Output the [X, Y] coordinate of the center of the cell containing the given text.  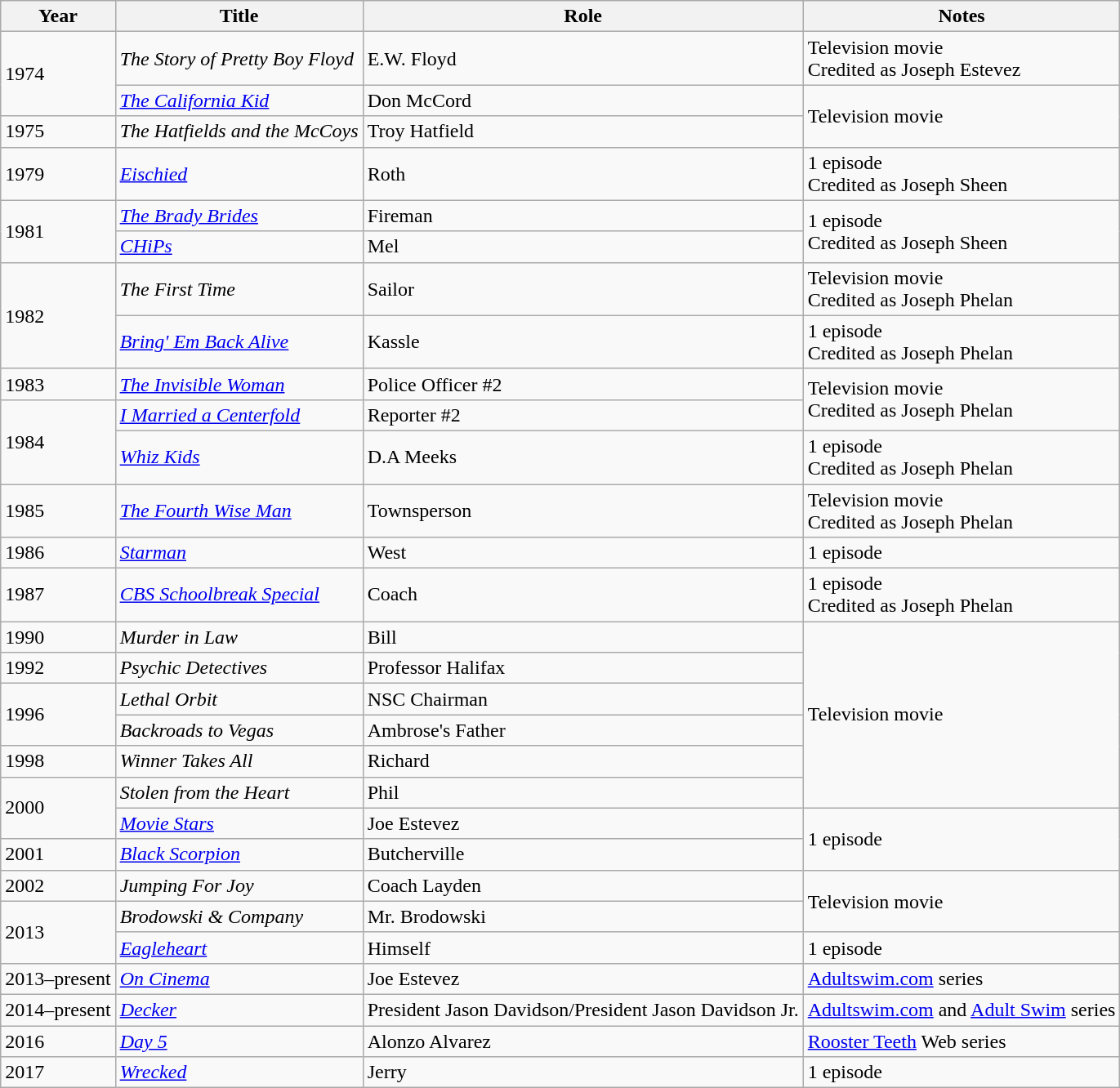
Jerry [583, 1072]
CHiPs [239, 247]
Ambrose's Father [583, 730]
1985 [58, 510]
Murder in Law [239, 637]
2014–present [58, 1010]
2001 [58, 854]
Bill [583, 637]
1981 [58, 231]
Day 5 [239, 1041]
Mel [583, 247]
Rooster Teeth Web series [962, 1041]
I Married a Centerfold [239, 415]
The Invisible Woman [239, 384]
Whiz Kids [239, 457]
1984 [58, 441]
Police Officer #2 [583, 384]
Television movieCredited as Joseph Estevez [962, 59]
1986 [58, 553]
Role [583, 16]
The First Time [239, 289]
President Jason Davidson/President Jason Davidson Jr. [583, 1010]
Notes [962, 16]
Phil [583, 792]
The Fourth Wise Man [239, 510]
Troy Hatfield [583, 132]
Winner Takes All [239, 761]
1974 [58, 74]
Alonzo Alvarez [583, 1041]
Black Scorpion [239, 854]
Eischied [239, 173]
The Brady Brides [239, 216]
2002 [58, 885]
Kassle [583, 341]
1998 [58, 761]
Reporter #2 [583, 415]
Decker [239, 1010]
Movie Stars [239, 823]
1983 [58, 384]
Butcherville [583, 854]
Bring' Em Back Alive [239, 341]
2017 [58, 1072]
Title [239, 16]
Wrecked [239, 1072]
1975 [58, 132]
2000 [58, 808]
The Story of Pretty Boy Floyd [239, 59]
D.A Meeks [583, 457]
1979 [58, 173]
2013 [58, 932]
1990 [58, 637]
Brodowski & Company [239, 916]
1992 [58, 668]
Adultswim.com series [962, 979]
Eagleheart [239, 948]
1996 [58, 715]
Stolen from the Heart [239, 792]
Fireman [583, 216]
Roth [583, 173]
Townsperson [583, 510]
Coach Layden [583, 885]
1987 [58, 595]
Adultswim.com and Adult Swim series [962, 1010]
Starman [239, 553]
Coach [583, 595]
Lethal Orbit [239, 699]
Don McCord [583, 100]
1982 [58, 315]
Professor Halifax [583, 668]
Year [58, 16]
Psychic Detectives [239, 668]
2016 [58, 1041]
Backroads to Vegas [239, 730]
On Cinema [239, 979]
2013–present [58, 979]
E.W. Floyd [583, 59]
Jumping For Joy [239, 885]
Mr. Brodowski [583, 916]
Himself [583, 948]
The Hatfields and the McCoys [239, 132]
Richard [583, 761]
Sailor [583, 289]
West [583, 553]
The California Kid [239, 100]
NSC Chairman [583, 699]
CBS Schoolbreak Special [239, 595]
